Scan for the cell matching the given text and deliver its (x, y) coordinate at center. 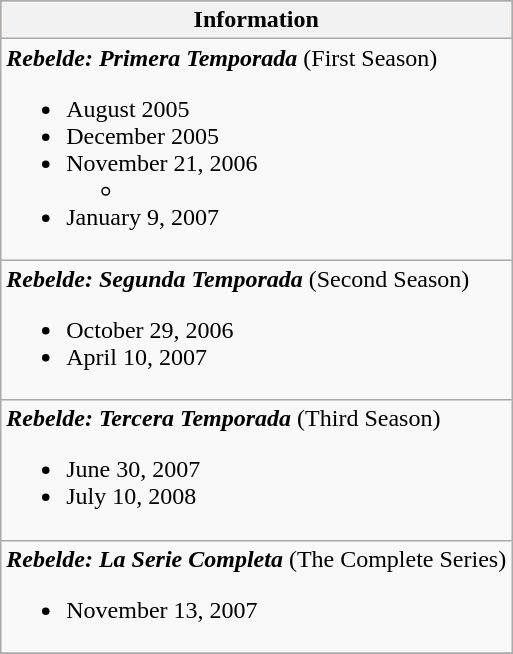
Rebelde: Tercera Temporada (Third Season)June 30, 2007 July 10, 2008 (256, 470)
Information (256, 20)
Rebelde: Segunda Temporada (Second Season)October 29, 2006 April 10, 2007 (256, 330)
Rebelde: La Serie Completa (The Complete Series)November 13, 2007 (256, 596)
Rebelde: Primera Temporada (First Season)August 2005 December 2005 November 21, 2006 January 9, 2007 (256, 150)
